Pinpoint the cell where the given text exists, returning its (x, y) midpoint coordinate. 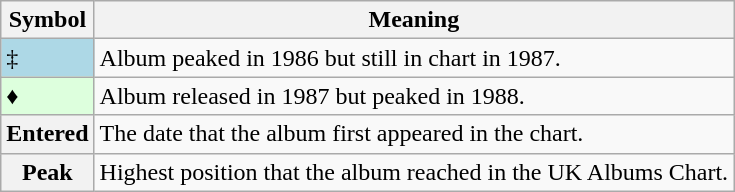
‡ (48, 58)
Album peaked in 1986 but still in chart in 1987. (414, 58)
The date that the album first appeared in the chart. (414, 134)
Symbol (48, 20)
Highest position that the album reached in the UK Albums Chart. (414, 172)
Peak (48, 172)
Meaning (414, 20)
Album released in 1987 but peaked in 1988. (414, 96)
Entered (48, 134)
♦ (48, 96)
